Extract the [X, Y] coordinate from the center of the cell holding the provided text.  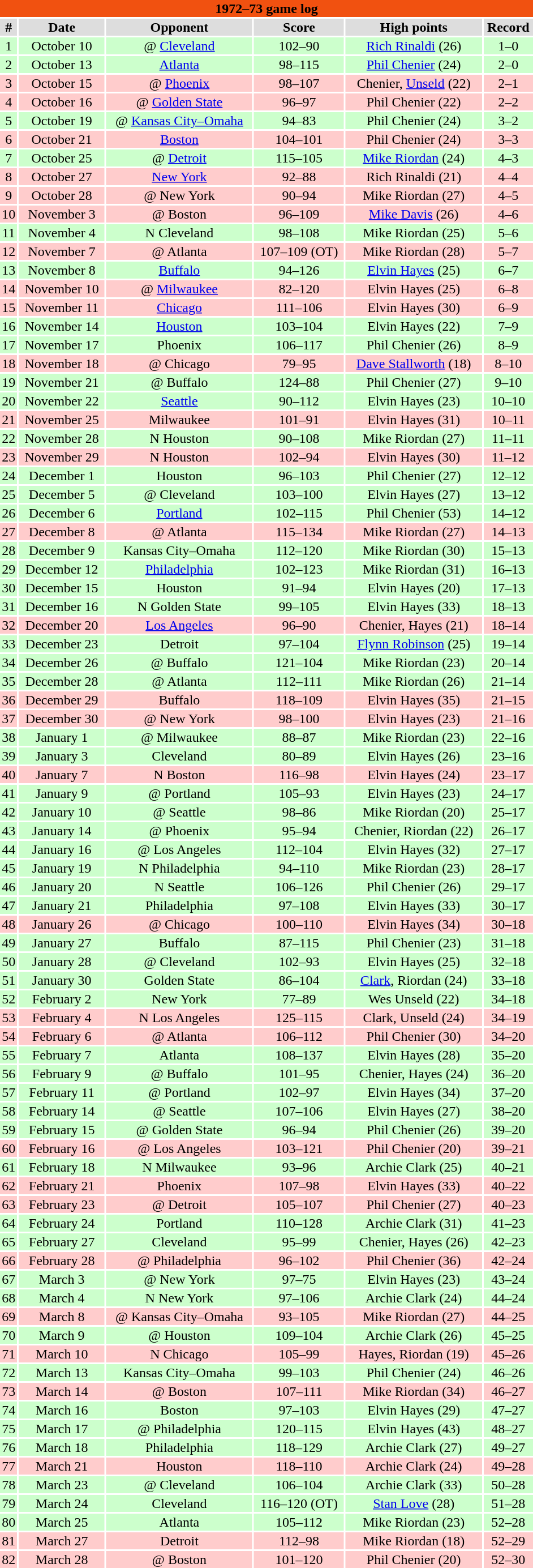
101–120 [299, 1560]
18–13 [508, 606]
35 [8, 681]
96–103 [299, 476]
77–89 [299, 999]
67 [8, 1279]
101–91 [299, 420]
March 3 [61, 1279]
106–117 [299, 345]
37 [8, 719]
March 28 [61, 1560]
47 [8, 905]
60 [8, 1148]
November 10 [61, 289]
80 [8, 1522]
98–115 [299, 65]
43 [8, 831]
80–89 [299, 756]
34–19 [508, 1018]
82 [8, 1560]
Chenier, Hayes (21) [414, 625]
38 [8, 737]
52–28 [508, 1522]
December 28 [61, 681]
40–23 [508, 1204]
15 [8, 307]
98–86 [299, 812]
54 [8, 1036]
Mike Riordan (28) [414, 251]
40 [8, 775]
Chenier, Hayes (24) [414, 1074]
6–9 [508, 307]
49 [8, 943]
10 [8, 214]
2–2 [508, 102]
112–111 [299, 681]
Chenier, Hayes (26) [414, 1242]
107–98 [299, 1186]
38–20 [508, 1111]
January 21 [61, 905]
@ Houston [179, 1335]
116–98 [299, 775]
115–105 [299, 158]
December 12 [61, 569]
50 [8, 962]
32 [8, 625]
December 20 [61, 625]
47–27 [508, 1410]
23–16 [508, 756]
7 [8, 158]
19–14 [508, 644]
34 [8, 663]
November 25 [61, 420]
99–103 [299, 1373]
95–94 [299, 831]
44 [8, 849]
45–25 [508, 1335]
98–100 [299, 719]
20 [8, 401]
November 29 [61, 457]
Elvin Hayes (26) [414, 756]
Mike Riordan (31) [414, 569]
6–7 [508, 270]
44–25 [508, 1317]
October 19 [61, 121]
36 [8, 700]
79 [8, 1503]
21–16 [508, 719]
48–27 [508, 1429]
52–30 [508, 1560]
January 3 [61, 756]
88–87 [299, 737]
December 16 [61, 606]
94–126 [299, 270]
December 1 [61, 476]
February 18 [61, 1167]
106–126 [299, 887]
107–111 [299, 1391]
Elvin Hayes (31) [414, 420]
22 [8, 438]
124–88 [299, 382]
Phil Chenier (53) [414, 513]
105–112 [299, 1522]
8–9 [508, 345]
January 10 [61, 812]
72 [8, 1373]
March 10 [61, 1354]
8–10 [508, 364]
Rich Rinaldi (21) [414, 177]
18–14 [508, 625]
101–95 [299, 1074]
53 [8, 1018]
39–21 [508, 1148]
90–108 [299, 438]
Elvin Hayes (32) [414, 849]
112–98 [299, 1541]
66 [8, 1261]
102–90 [299, 46]
November 22 [61, 401]
22–16 [508, 737]
January 28 [61, 962]
28 [8, 550]
13 [8, 270]
February 7 [61, 1055]
Date [61, 27]
N Boston [179, 775]
October 13 [61, 65]
106–104 [299, 1485]
102–94 [299, 457]
March 18 [61, 1447]
103–121 [299, 1148]
14–13 [508, 532]
98–108 [299, 233]
116–120 (OT) [299, 1503]
55 [8, 1055]
3 [8, 83]
1–0 [508, 46]
Chicago [179, 307]
31–18 [508, 943]
January 16 [61, 849]
Elvin Hayes (35) [414, 700]
December 15 [61, 588]
105–99 [299, 1354]
65 [8, 1242]
63 [8, 1204]
January 30 [61, 980]
96–109 [299, 214]
4–4 [508, 177]
90–112 [299, 401]
76 [8, 1447]
27–17 [508, 849]
October 28 [61, 195]
97–75 [299, 1279]
Elvin Hayes (28) [414, 1055]
January 19 [61, 868]
Clark, Riordan (24) [414, 980]
107–109 (OT) [299, 251]
96–102 [299, 1261]
52–29 [508, 1541]
71 [8, 1354]
91–94 [299, 588]
Phil Chenier (22) [414, 102]
70 [8, 1335]
November 3 [61, 214]
Mike Riordan (26) [414, 681]
February 24 [61, 1223]
73 [8, 1391]
March 9 [61, 1335]
14 [8, 289]
November 4 [61, 233]
40–21 [508, 1167]
N Milwaukee [179, 1167]
Rich Rinaldi (26) [414, 46]
9–10 [508, 382]
February 14 [61, 1111]
25–17 [508, 812]
109–104 [299, 1335]
57 [8, 1092]
N Chicago [179, 1354]
Archie Clark (31) [414, 1223]
49–28 [508, 1466]
5–6 [508, 233]
23–17 [508, 775]
105–93 [299, 793]
15–13 [508, 550]
33–18 [508, 980]
58 [8, 1111]
41 [8, 793]
4–5 [508, 195]
3–3 [508, 139]
6–8 [508, 289]
90–94 [299, 195]
Mike Riordan (34) [414, 1391]
21–14 [508, 681]
November 14 [61, 326]
20–14 [508, 663]
Dave Stallworth (18) [414, 364]
February 16 [61, 1148]
49–27 [508, 1447]
40–22 [508, 1186]
97–104 [299, 644]
26–17 [508, 831]
78 [8, 1485]
96–97 [299, 102]
Mike Riordan (24) [414, 158]
7–9 [508, 326]
October 10 [61, 46]
120–115 [299, 1429]
44–24 [508, 1298]
Milwaukee [179, 420]
February 23 [61, 1204]
Mike Riordan (18) [414, 1541]
39–20 [508, 1130]
30 [8, 588]
93–96 [299, 1167]
Elvin Hayes (20) [414, 588]
N Seattle [179, 887]
33 [8, 644]
29–17 [508, 887]
March 4 [61, 1298]
102–115 [299, 513]
105–107 [299, 1204]
92–88 [299, 177]
December 30 [61, 719]
59 [8, 1130]
Seattle [179, 401]
30–18 [508, 924]
Stan Love (28) [414, 1503]
January 27 [61, 943]
69 [8, 1317]
November 11 [61, 307]
24 [8, 476]
N Golden State [179, 606]
28–17 [508, 868]
42–23 [508, 1242]
1972–73 game log [266, 8]
11–11 [508, 438]
14–12 [508, 513]
74 [8, 1410]
November 18 [61, 364]
34–18 [508, 999]
19 [8, 382]
4–6 [508, 214]
5–7 [508, 251]
January 9 [61, 793]
23 [8, 457]
December 5 [61, 494]
52 [8, 999]
Flynn Robinson (25) [414, 644]
17–13 [508, 588]
21–15 [508, 700]
12–12 [508, 476]
46–26 [508, 1373]
N New York [179, 1298]
February 4 [61, 1018]
13–12 [508, 494]
103–104 [299, 326]
Archie Clark (26) [414, 1335]
Mike Riordan (30) [414, 550]
Chenier, Unseld (22) [414, 83]
Record [508, 27]
October 27 [61, 177]
1 [8, 46]
Score [299, 27]
51–28 [508, 1503]
97–103 [299, 1410]
2 [8, 65]
81 [8, 1541]
February 21 [61, 1186]
86–104 [299, 980]
102–123 [299, 569]
Archie Clark (27) [414, 1447]
51 [8, 980]
Wes Unseld (22) [414, 999]
March 17 [61, 1429]
Phil Chenier (36) [414, 1261]
21 [8, 420]
112–120 [299, 550]
100–110 [299, 924]
48 [8, 924]
Clark, Unseld (24) [414, 1018]
November 7 [61, 251]
96–90 [299, 625]
10–10 [508, 401]
95–99 [299, 1242]
N Philadelphia [179, 868]
104–101 [299, 139]
34–20 [508, 1036]
61 [8, 1167]
December 8 [61, 532]
Golden State [179, 980]
Mike Riordan (25) [414, 233]
November 28 [61, 438]
February 9 [61, 1074]
26 [8, 513]
118–110 [299, 1466]
111–106 [299, 307]
27 [8, 532]
Chenier, Riordan (22) [414, 831]
January 1 [61, 737]
March 24 [61, 1503]
17 [8, 345]
February 28 [61, 1261]
41–23 [508, 1223]
94–83 [299, 121]
N Los Angeles [179, 1018]
125–115 [299, 1018]
75 [8, 1429]
Opponent [179, 27]
4–3 [508, 158]
January 7 [61, 775]
Elvin Hayes (22) [414, 326]
36–20 [508, 1074]
# [8, 27]
107–106 [299, 1111]
November 21 [61, 382]
High points [414, 27]
3–2 [508, 121]
November 8 [61, 270]
112–104 [299, 849]
November 17 [61, 345]
Mike Davis (26) [414, 214]
March 16 [61, 1410]
31 [8, 606]
64 [8, 1223]
Elvin Hayes (43) [414, 1429]
77 [8, 1466]
January 26 [61, 924]
42 [8, 812]
99–105 [299, 606]
October 25 [61, 158]
94–110 [299, 868]
98–107 [299, 83]
11 [8, 233]
March 25 [61, 1522]
October 15 [61, 83]
Elvin Hayes (24) [414, 775]
24–17 [508, 793]
2–0 [508, 65]
102–93 [299, 962]
January 14 [61, 831]
18 [8, 364]
December 9 [61, 550]
December 6 [61, 513]
February 2 [61, 999]
46–27 [508, 1391]
96–94 [299, 1130]
December 23 [61, 644]
January 20 [61, 887]
Los Angeles [179, 625]
March 23 [61, 1485]
30–17 [508, 905]
February 11 [61, 1092]
103–100 [299, 494]
February 15 [61, 1130]
12 [8, 251]
Elvin Hayes (29) [414, 1410]
35–20 [508, 1055]
Archie Clark (33) [414, 1485]
106–112 [299, 1036]
December 26 [61, 663]
110–128 [299, 1223]
68 [8, 1298]
10–11 [508, 420]
45–26 [508, 1354]
December 29 [61, 700]
108–137 [299, 1055]
8 [8, 177]
February 27 [61, 1242]
October 21 [61, 139]
25 [8, 494]
97–108 [299, 905]
118–129 [299, 1447]
5 [8, 121]
50–28 [508, 1485]
121–104 [299, 663]
N Cleveland [179, 233]
79–95 [299, 364]
Phil Chenier (23) [414, 943]
Archie Clark (25) [414, 1167]
56 [8, 1074]
March 27 [61, 1541]
4 [8, 102]
118–109 [299, 700]
39 [8, 756]
9 [8, 195]
46 [8, 887]
Hayes, Riordan (19) [414, 1354]
March 13 [61, 1373]
82–120 [299, 289]
102–97 [299, 1092]
29 [8, 569]
97–106 [299, 1298]
6 [8, 139]
2–1 [508, 83]
115–134 [299, 532]
42–24 [508, 1261]
87–115 [299, 943]
43–24 [508, 1279]
March 8 [61, 1317]
62 [8, 1186]
Mike Riordan (20) [414, 812]
16–13 [508, 569]
32–18 [508, 962]
March 14 [61, 1391]
March 21 [61, 1466]
October 16 [61, 102]
93–105 [299, 1317]
37–20 [508, 1092]
Phil Chenier (30) [414, 1036]
February 6 [61, 1036]
11–12 [508, 457]
45 [8, 868]
16 [8, 326]
